Detect which cell encompasses the target text, then output its [x, y] center coordinate. 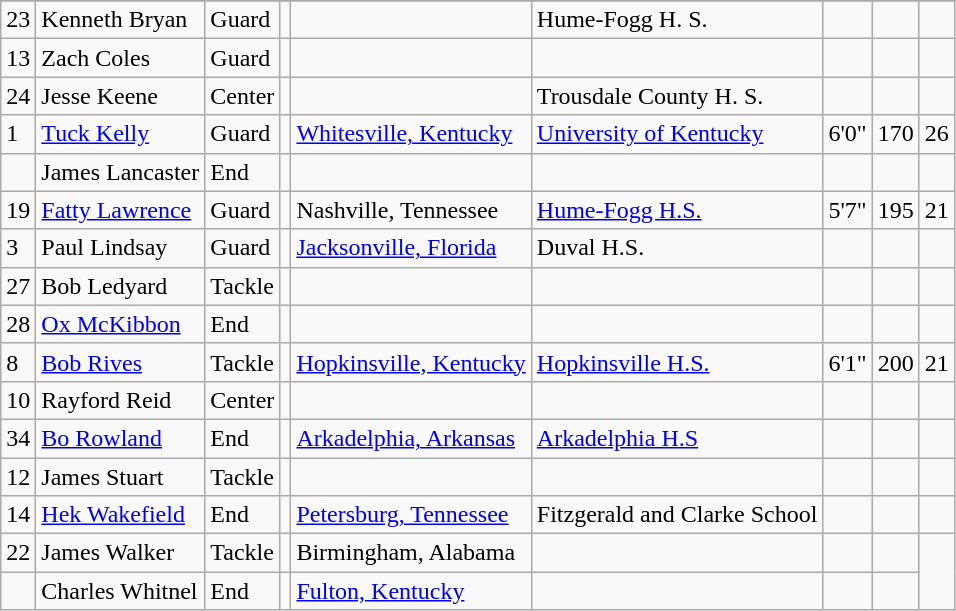
Zach Coles [120, 58]
6'1" [848, 362]
19 [18, 210]
24 [18, 96]
Paul Lindsay [120, 248]
Fitzgerald and Clarke School [677, 515]
University of Kentucky [677, 134]
Ox McKibbon [120, 324]
Bob Ledyard [120, 286]
Charles Whitnel [120, 591]
Bob Rives [120, 362]
Hek Wakefield [120, 515]
James Walker [120, 553]
Hopkinsville, Kentucky [411, 362]
James Stuart [120, 477]
200 [896, 362]
195 [896, 210]
James Lancaster [120, 172]
8 [18, 362]
Arkadelphia, Arkansas [411, 438]
1 [18, 134]
Bo Rowland [120, 438]
Rayford Reid [120, 400]
Petersburg, Tennessee [411, 515]
Nashville, Tennessee [411, 210]
27 [18, 286]
Jacksonville, Florida [411, 248]
13 [18, 58]
Tuck Kelly [120, 134]
Jesse Keene [120, 96]
14 [18, 515]
3 [18, 248]
Kenneth Bryan [120, 20]
28 [18, 324]
10 [18, 400]
34 [18, 438]
Arkadelphia H.S [677, 438]
Duval H.S. [677, 248]
Whitesville, Kentucky [411, 134]
170 [896, 134]
Fulton, Kentucky [411, 591]
Trousdale County H. S. [677, 96]
23 [18, 20]
Hume-Fogg H. S. [677, 20]
22 [18, 553]
6'0" [848, 134]
Hume-Fogg H.S. [677, 210]
Hopkinsville H.S. [677, 362]
26 [936, 134]
Fatty Lawrence [120, 210]
5'7" [848, 210]
Birmingham, Alabama [411, 553]
12 [18, 477]
